Output the [x, y] coordinate of the center of the cell containing the given text.  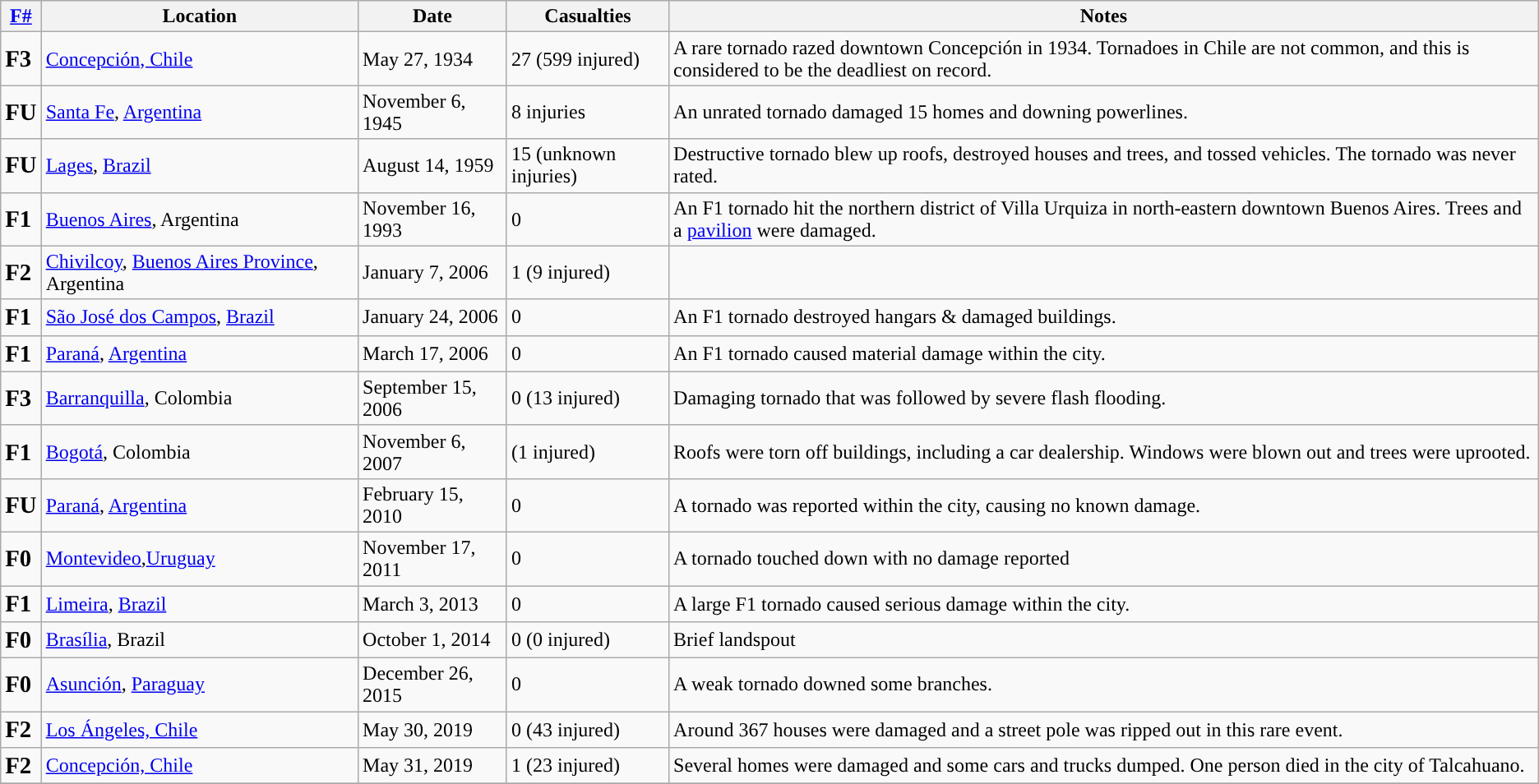
November 6, 2007 [432, 452]
Location [199, 16]
Asunción, Paraguay [199, 685]
Notes [1104, 16]
Bogotá, Colombia [199, 452]
An F1 tornado destroyed hangars & damaged buildings. [1104, 317]
A tornado was reported within the city, causing no known damage. [1104, 505]
8 injuries [587, 112]
Brief landspout [1104, 640]
Several homes were damaged and some cars and trucks dumped. One person died in the city of Talcahuano. [1104, 766]
February 15, 2010 [432, 505]
A tornado touched down with no damage reported [1104, 559]
Brasília, Brazil [199, 640]
An unrated tornado damaged 15 homes and downing powerlines. [1104, 112]
May 27, 1934 [432, 59]
November 17, 2011 [432, 559]
May 31, 2019 [432, 766]
Around 367 houses were damaged and a street pole was ripped out in this rare event. [1104, 730]
November 16, 1993 [432, 219]
Chivilcoy, Buenos Aires Province, Argentina [199, 273]
1 (23 injured) [587, 766]
Date [432, 16]
January 24, 2006 [432, 317]
An F1 tornado hit the northern district of Villa Urquiza in north-eastern downtown Buenos Aires. Trees and a pavilion were damaged. [1104, 219]
Santa Fe, Argentina [199, 112]
May 30, 2019 [432, 730]
January 7, 2006 [432, 273]
15 (unknown injuries) [587, 166]
F# [21, 16]
0 (0 injured) [587, 640]
A large F1 tornado caused serious damage within the city. [1104, 603]
September 15, 2006 [432, 398]
November 6, 1945 [432, 112]
Montevideo,Uruguay [199, 559]
Los Ángeles, Chile [199, 730]
0 (43 injured) [587, 730]
(1 injured) [587, 452]
Roofs were torn off buildings, including a car dealership. Windows were blown out and trees were uprooted. [1104, 452]
0 (13 injured) [587, 398]
A weak tornado downed some branches. [1104, 685]
August 14, 1959 [432, 166]
October 1, 2014 [432, 640]
Lages, Brazil [199, 166]
A rare tornado razed downtown Concepción in 1934. Tornadoes in Chile are not common, and this is considered to be the deadliest on record. [1104, 59]
São José dos Campos, Brazil [199, 317]
Casualties [587, 16]
An F1 tornado caused material damage within the city. [1104, 353]
1 (9 injured) [587, 273]
27 (599 injured) [587, 59]
Destructive tornado blew up roofs, destroyed houses and trees, and tossed vehicles. The tornado was never rated. [1104, 166]
Limeira, Brazil [199, 603]
Buenos Aires, Argentina [199, 219]
Damaging tornado that was followed by severe flash flooding. [1104, 398]
December 26, 2015 [432, 685]
Barranquilla, Colombia [199, 398]
March 17, 2006 [432, 353]
March 3, 2013 [432, 603]
